Scan for the cell matching the given text and deliver its (x, y) coordinate at center. 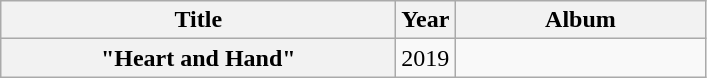
Year (426, 20)
Album (580, 20)
Title (198, 20)
"Heart and Hand" (198, 58)
2019 (426, 58)
